Locate the cell with the specified text and output its [x, y] center coordinate. 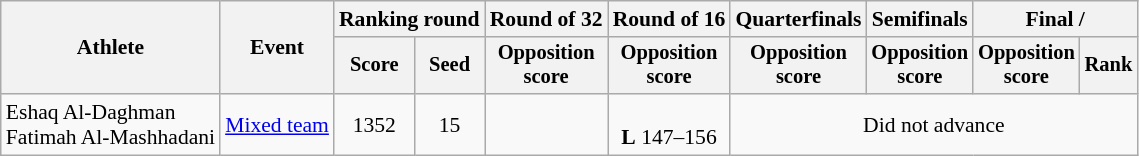
Event [277, 48]
Mixed team [277, 124]
Round of 16 [670, 19]
Rank [1109, 66]
Ranking round [410, 19]
Eshaq Al-DaghmanFatimah Al-Mashhadani [110, 124]
Seed [450, 66]
15 [450, 124]
1352 [374, 124]
Quarterfinals [798, 19]
Score [374, 66]
Round of 32 [546, 19]
Semifinals [920, 19]
L 147–156 [670, 124]
Did not advance [934, 124]
Final / [1055, 19]
Athlete [110, 48]
